For the text-containing cell, return its midpoint in [X, Y] coordinate format. 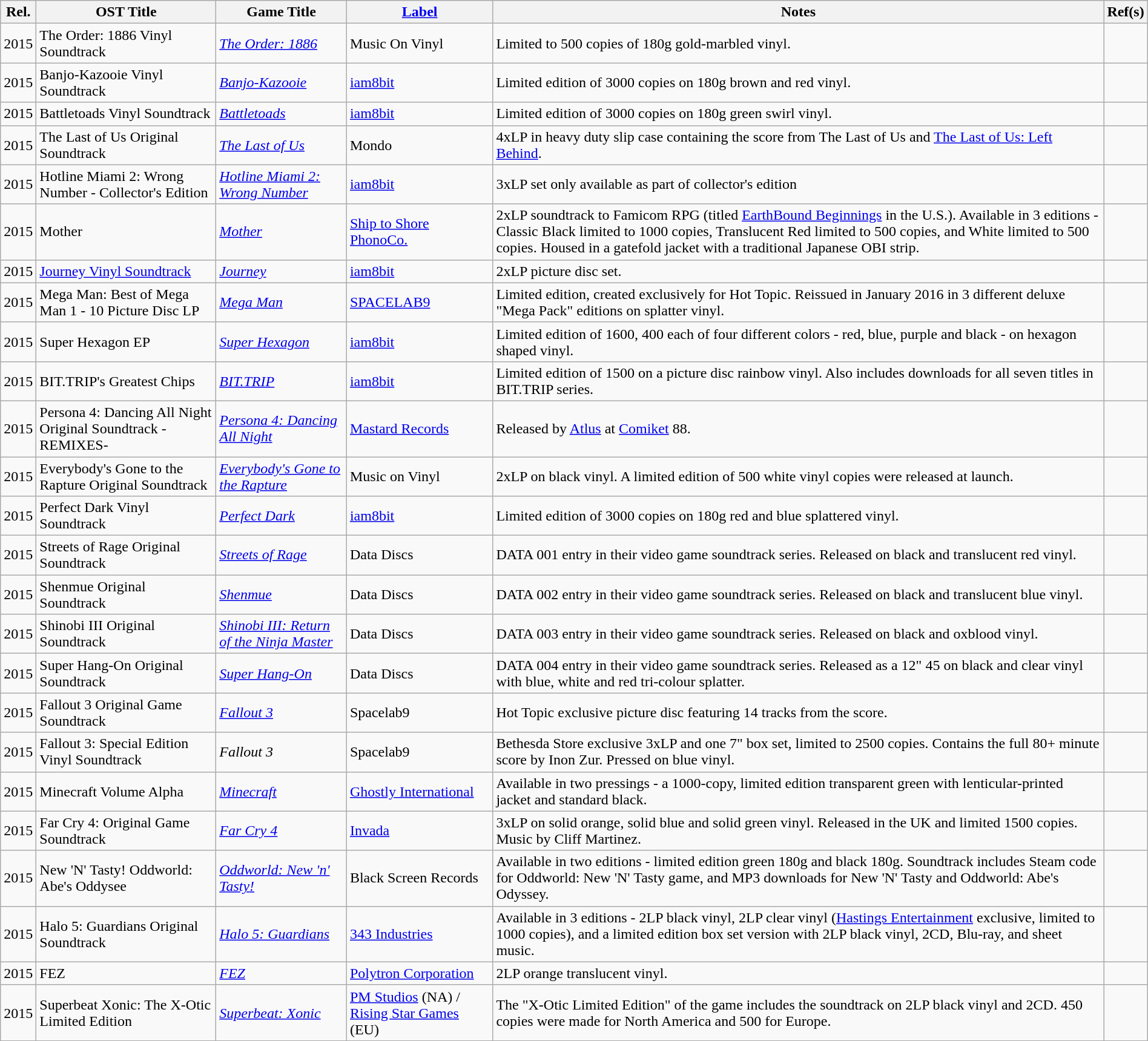
Shinobi III: Return of the Ninja Master [282, 634]
OST Title [126, 12]
The Last of Us [282, 145]
Halo 5: Guardians [282, 934]
Mega Man [282, 303]
Limited edition of 1500 on a picture disc rainbow vinyl. Also includes downloads for all seven titles in BIT.TRIP series. [798, 381]
Streets of Rage [282, 556]
4xLP in heavy duty slip case containing the score from The Last of Us and The Last of Us: Left Behind. [798, 145]
Available in two pressings - a 1000-copy, limited edition transparent green with lenticular-printed jacket and standard black. [798, 792]
BIT.TRIP's Greatest Chips [126, 381]
2xLP on black vinyl. A limited edition of 500 white vinyl copies were released at launch. [798, 476]
Oddworld: New 'n' Tasty! [282, 878]
SPACELAB9 [419, 303]
Shinobi III Original Soundtrack [126, 634]
Music On Vinyl [419, 44]
DATA 001 entry in their video game soundtrack series. Released on black and translucent red vinyl. [798, 556]
Hot Topic exclusive picture disc featuring 14 tracks from the score. [798, 713]
Shenmue Original Soundtrack [126, 594]
Mondo [419, 145]
The Last of Us Original Soundtrack [126, 145]
Superbeat: Xonic [282, 1013]
New 'N' Tasty! Oddworld: Abe's Oddysee [126, 878]
Limited edition, created exclusively for Hot Topic. Reissued in January 2016 in 3 different deluxe "Mega Pack" editions on splatter vinyl. [798, 303]
Everybody's Gone to the Rapture [282, 476]
Hotline Miami 2: Wrong Number - Collector's Edition [126, 184]
Mega Man: Best of Mega Man 1 - 10 Picture Disc LP [126, 303]
3xLP set only available as part of collector's edition [798, 184]
343 Industries [419, 934]
Hotline Miami 2: Wrong Number [282, 184]
2xLP picture disc set. [798, 271]
Bethesda Store exclusive 3xLP and one 7" box set, limited to 2500 copies. Contains the full 80+ minute score by Inon Zur. Pressed on blue vinyl. [798, 752]
Super Hang-On Original Soundtrack [126, 673]
The Order: 1886 [282, 44]
Notes [798, 12]
Far Cry 4 [282, 830]
Limited to 500 copies of 180g gold-marbled vinyl. [798, 44]
Super Hang-On [282, 673]
Battletoads Vinyl Soundtrack [126, 114]
Super Hexagon [282, 341]
Minecraft [282, 792]
Shenmue [282, 594]
Limited edition of 3000 copies on 180g brown and red vinyl. [798, 82]
Label [419, 12]
Fallout 3: Special Edition Vinyl Soundtrack [126, 752]
Banjo-Kazooie Vinyl Soundtrack [126, 82]
Halo 5: Guardians Original Soundtrack [126, 934]
Everybody's Gone to the Rapture Original Soundtrack [126, 476]
Mastard Records [419, 429]
Journey [282, 271]
3xLP on solid orange, solid blue and solid green vinyl. Released in the UK and limited 1500 copies. Music by Cliff Martinez. [798, 830]
Rel. [18, 12]
Limited edition of 3000 copies on 180g green swirl vinyl. [798, 114]
Invada [419, 830]
Released by Atlus at Comiket 88. [798, 429]
Perfect Dark [282, 516]
Banjo-Kazooie [282, 82]
Persona 4: Dancing All Night [282, 429]
2LP orange translucent vinyl. [798, 973]
Far Cry 4: Original Game Soundtrack [126, 830]
DATA 002 entry in their video game soundtrack series. Released on black and translucent blue vinyl. [798, 594]
Limited edition of 3000 copies on 180g red and blue splattered vinyl. [798, 516]
Journey Vinyl Soundtrack [126, 271]
Music on Vinyl [419, 476]
Streets of Rage Original Soundtrack [126, 556]
BIT.TRIP [282, 381]
Game Title [282, 12]
Ref(s) [1126, 12]
The Order: 1886 Vinyl Soundtrack [126, 44]
Minecraft Volume Alpha [126, 792]
DATA 004 entry in their video game soundtrack series. Released as a 12" 45 on black and clear vinyl with blue, white and red tri-colour splatter. [798, 673]
DATA 003 entry in their video game soundtrack series. Released on black and oxblood vinyl. [798, 634]
Fallout 3 Original Game Soundtrack [126, 713]
Persona 4: Dancing All Night Original Soundtrack -REMIXES- [126, 429]
Superbeat Xonic: The X-Otic Limited Edition [126, 1013]
Polytron Corporation [419, 973]
Ship to Shore PhonoCo. [419, 232]
Super Hexagon EP [126, 341]
Perfect Dark Vinyl Soundtrack [126, 516]
Battletoads [282, 114]
Black Screen Records [419, 878]
Limited edition of 1600, 400 each of four different colors - red, blue, purple and black - on hexagon shaped vinyl. [798, 341]
Ghostly International [419, 792]
PM Studios (NA) / Rising Star Games (EU) [419, 1013]
